Detect which cell encompasses the target text, then output its [x, y] center coordinate. 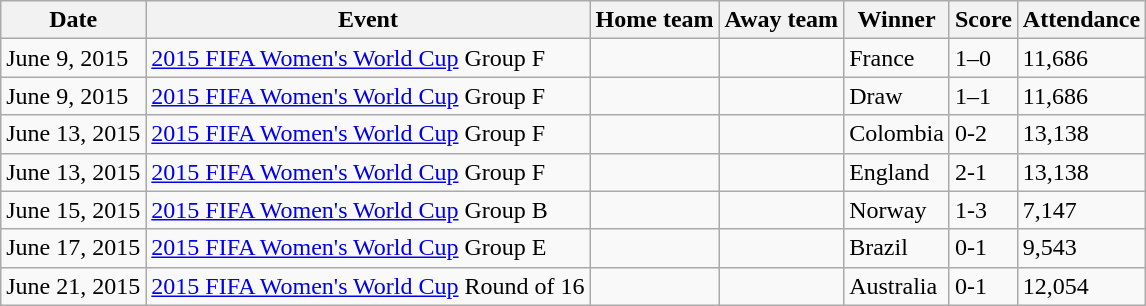
7,147 [1081, 210]
England [897, 172]
France [897, 58]
2015 FIFA Women's World Cup Group B [368, 210]
Australia [897, 286]
Draw [897, 96]
Norway [897, 210]
1-3 [983, 210]
2-1 [983, 172]
2015 FIFA Women's World Cup Round of 16 [368, 286]
Date [74, 20]
0-2 [983, 134]
9,543 [1081, 248]
Away team [782, 20]
June 15, 2015 [74, 210]
Event [368, 20]
Home team [654, 20]
Brazil [897, 248]
2015 FIFA Women's World Cup Group E [368, 248]
1–0 [983, 58]
June 21, 2015 [74, 286]
12,054 [1081, 286]
1–1 [983, 96]
Attendance [1081, 20]
Colombia [897, 134]
Score [983, 20]
June 17, 2015 [74, 248]
Winner [897, 20]
